Return the (X, Y) coordinate for the center point of the cell that contains the specified text.  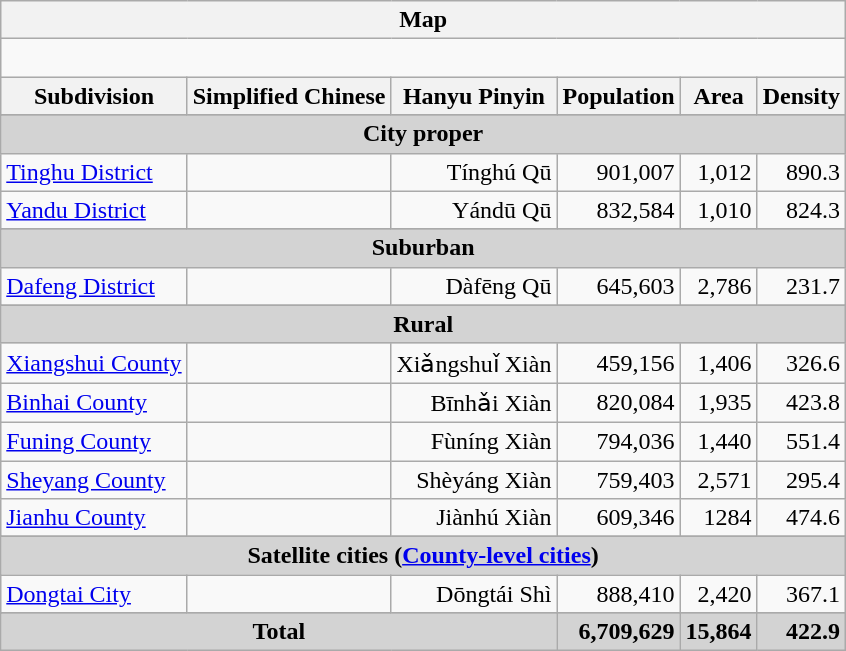
Simplified Chinese (289, 96)
Binhai County (94, 403)
Fùníng Xiàn (474, 441)
Map (424, 20)
Jiànhú Xiàn (474, 518)
1284 (718, 518)
Yandu District (94, 210)
367.1 (801, 594)
1,935 (718, 403)
6,709,629 (618, 632)
820,084 (618, 403)
Hanyu Pinyin (474, 96)
474.6 (801, 518)
794,036 (618, 441)
Yándū Qū (474, 210)
824.3 (801, 210)
Subdivision (94, 96)
Xiangshui County (94, 363)
295.4 (801, 479)
423.8 (801, 403)
Population (618, 96)
2,786 (718, 286)
Suburban (424, 248)
231.7 (801, 286)
Total (279, 632)
459,156 (618, 363)
890.3 (801, 172)
1,012 (718, 172)
1,440 (718, 441)
2,571 (718, 479)
Tínghú Qū (474, 172)
Density (801, 96)
609,346 (618, 518)
Sheyang County (94, 479)
759,403 (618, 479)
551.4 (801, 441)
Dafeng District (94, 286)
Jianhu County (94, 518)
Dàfēng Qū (474, 286)
Area (718, 96)
City proper (424, 134)
Rural (424, 324)
Funing County (94, 441)
832,584 (618, 210)
Satellite cities (County-level cities) (424, 556)
422.9 (801, 632)
15,864 (718, 632)
Dongtai City (94, 594)
888,410 (618, 594)
Dōngtái Shì (474, 594)
Tinghu District (94, 172)
Shèyáng Xiàn (474, 479)
Bīnhǎi Xiàn (474, 403)
645,603 (618, 286)
Xiǎngshuǐ Xiàn (474, 363)
901,007 (618, 172)
326.6 (801, 363)
1,010 (718, 210)
2,420 (718, 594)
1,406 (718, 363)
